Output the [x, y] coordinate of the center of the cell containing the given text.  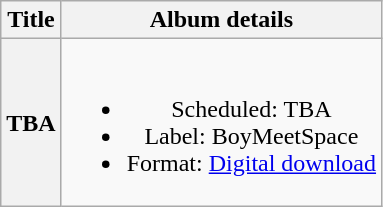
TBA [31, 122]
Title [31, 20]
Scheduled: TBALabel: BoyMeetSpaceFormat: Digital download [221, 122]
Album details [221, 20]
